Scan for the cell matching the given text and deliver its [X, Y] coordinate at center. 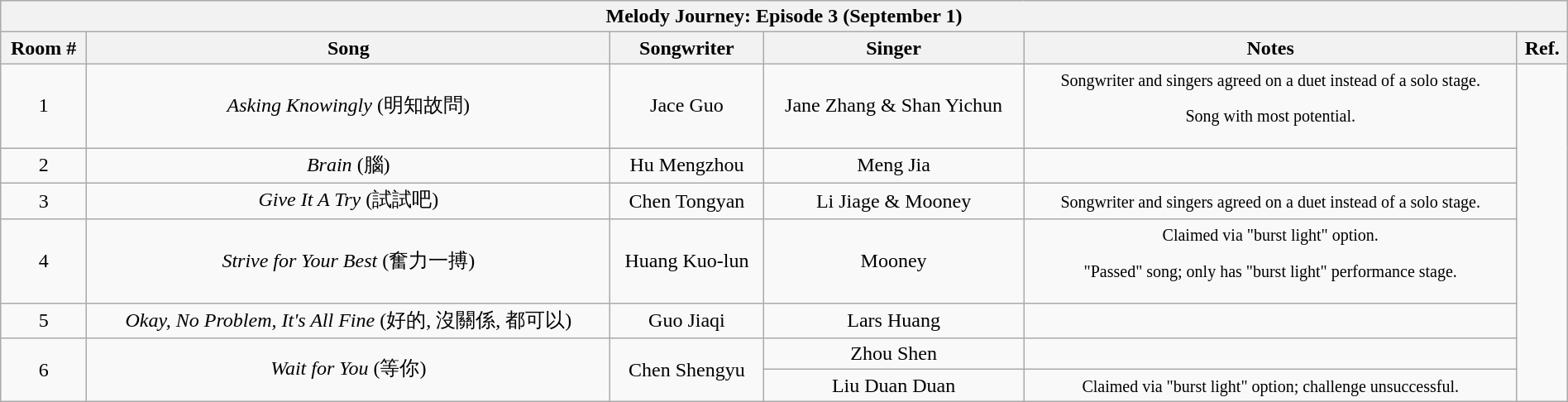
1 [44, 106]
3 [44, 200]
Lars Huang [893, 321]
Huang Kuo-lun [686, 261]
6 [44, 370]
Singer [893, 48]
Song [349, 48]
Li Jiage & Mooney [893, 200]
Mooney [893, 261]
Meng Jia [893, 165]
Jane Zhang & Shan Yichun [893, 106]
Hu Mengzhou [686, 165]
2 [44, 165]
Strive for Your Best (奮力一搏) [349, 261]
4 [44, 261]
5 [44, 321]
Claimed via "burst light" option."Passed" song; only has "burst light" performance stage. [1270, 261]
Brain (腦) [349, 165]
Ref. [1542, 48]
Melody Journey: Episode 3 (September 1) [784, 17]
Wait for You (等你) [349, 370]
Songwriter and singers agreed on a duet instead of a solo stage.Song with most potential. [1270, 106]
Zhou Shen [893, 354]
Give It A Try (試試吧) [349, 200]
Okay, No Problem, It's All Fine (好的, 沒關係, 都可以) [349, 321]
Chen Shengyu [686, 370]
Liu Duan Duan [893, 385]
Notes [1270, 48]
Songwriter [686, 48]
Songwriter and singers agreed on a duet instead of a solo stage. [1270, 200]
Room # [44, 48]
Chen Tongyan [686, 200]
Guo Jiaqi [686, 321]
Claimed via "burst light" option; challenge unsuccessful. [1270, 385]
Asking Knowingly (明知故問) [349, 106]
Jace Guo [686, 106]
